Pinpoint the cell where the given text exists, returning its [x, y] midpoint coordinate. 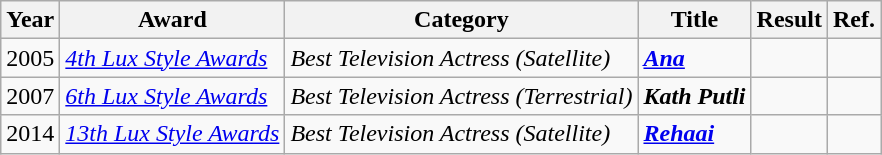
2005 [30, 58]
13th Lux Style Awards [172, 134]
Title [694, 20]
Award [172, 20]
Ana [694, 58]
6th Lux Style Awards [172, 96]
2014 [30, 134]
Rehaai [694, 134]
Category [462, 20]
2007 [30, 96]
Best Television Actress (Terrestrial) [462, 96]
Kath Putli [694, 96]
Result [789, 20]
Year [30, 20]
Ref. [854, 20]
4th Lux Style Awards [172, 58]
